Search for the cell housing the specified text and yield its (X, Y) center coordinate. 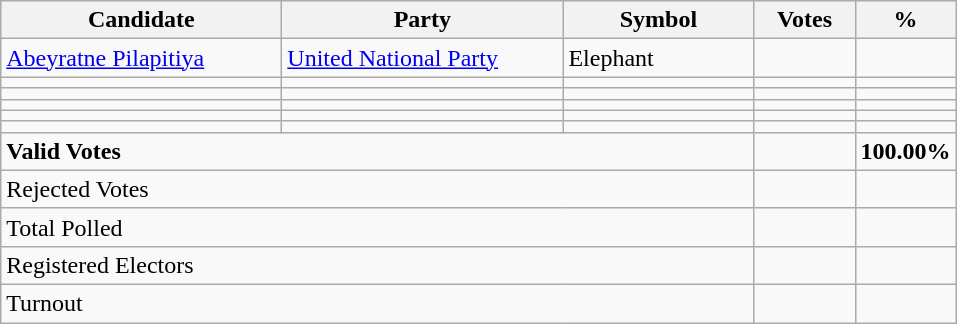
Symbol (658, 20)
Valid Votes (378, 151)
Elephant (658, 58)
Candidate (142, 20)
Rejected Votes (378, 189)
Abeyratne Pilapitiya (142, 58)
United National Party (422, 58)
100.00% (906, 151)
Total Polled (378, 227)
Registered Electors (378, 265)
% (906, 20)
Party (422, 20)
Votes (804, 20)
Turnout (378, 303)
